From the cell containing the given text, extract its center point as [X, Y] coordinate. 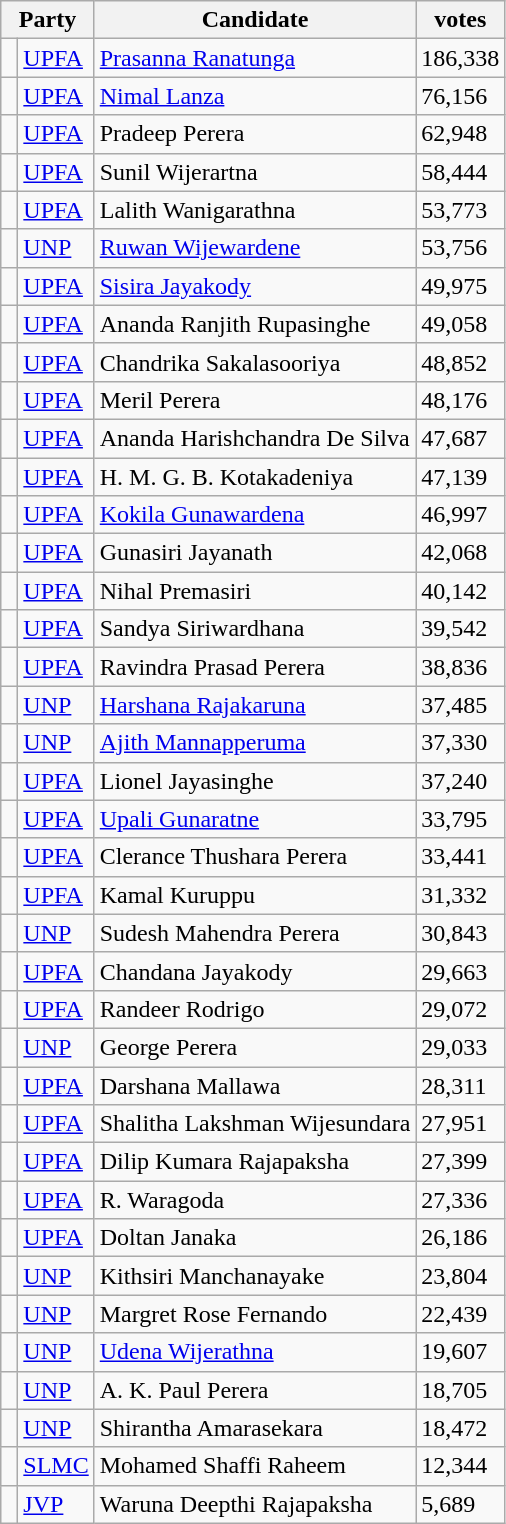
A. K. Paul Perera [255, 1390]
Meril Perera [255, 400]
42,068 [460, 553]
38,836 [460, 667]
Ruwan Wijewardene [255, 248]
Udena Wijerathna [255, 1352]
53,756 [460, 248]
49,058 [460, 324]
18,472 [460, 1428]
12,344 [460, 1466]
49,975 [460, 286]
29,072 [460, 1009]
Ananda Harishchandra De Silva [255, 438]
R. Waragoda [255, 1200]
votes [460, 20]
Lionel Jayasinghe [255, 781]
Ananda Ranjith Rupasinghe [255, 324]
27,336 [460, 1200]
Shalitha Lakshman Wijesundara [255, 1124]
Sunil Wijerartna [255, 172]
53,773 [460, 210]
H. M. G. B. Kotakadeniya [255, 477]
Kithsiri Manchanayake [255, 1276]
Darshana Mallawa [255, 1085]
22,439 [460, 1314]
Upali Gunaratne [255, 819]
Party [48, 20]
40,142 [460, 591]
62,948 [460, 134]
186,338 [460, 58]
JVP [56, 1504]
Sisira Jayakody [255, 286]
Sandya Siriwardhana [255, 629]
58,444 [460, 172]
46,997 [460, 515]
Nihal Premasiri [255, 591]
48,176 [460, 400]
37,330 [460, 743]
Kokila Gunawardena [255, 515]
37,240 [460, 781]
27,399 [460, 1162]
33,441 [460, 857]
Doltan Janaka [255, 1238]
28,311 [460, 1085]
23,804 [460, 1276]
Ajith Mannapperuma [255, 743]
Clerance Thushara Perera [255, 857]
30,843 [460, 933]
Harshana Rajakaruna [255, 705]
Waruna Deepthi Rajapaksha [255, 1504]
Randeer Rodrigo [255, 1009]
5,689 [460, 1504]
26,186 [460, 1238]
Chandrika Sakalasooriya [255, 362]
31,332 [460, 895]
Candidate [255, 20]
76,156 [460, 96]
Shirantha Amarasekara [255, 1428]
Kamal Kuruppu [255, 895]
47,687 [460, 438]
Mohamed Shaffi Raheem [255, 1466]
Gunasiri Jayanath [255, 553]
27,951 [460, 1124]
Chandana Jayakody [255, 971]
George Perera [255, 1047]
Lalith Wanigarathna [255, 210]
Dilip Kumara Rajapaksha [255, 1162]
33,795 [460, 819]
Ravindra Prasad Perera [255, 667]
19,607 [460, 1352]
Prasanna Ranatunga [255, 58]
47,139 [460, 477]
SLMC [56, 1466]
39,542 [460, 629]
Pradeep Perera [255, 134]
29,663 [460, 971]
18,705 [460, 1390]
Sudesh Mahendra Perera [255, 933]
37,485 [460, 705]
29,033 [460, 1047]
Nimal Lanza [255, 96]
Margret Rose Fernando [255, 1314]
48,852 [460, 362]
